Find where the given text appears and provide that cell's center as (x, y) coordinate. 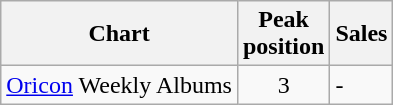
Sales (362, 34)
3 (283, 85)
Peakposition (283, 34)
- (362, 85)
Oricon Weekly Albums (120, 85)
Chart (120, 34)
